Scan for the cell matching the given text and deliver its [X, Y] coordinate at center. 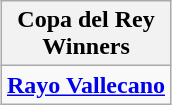
Copa del ReyWinners [86, 34]
Rayo Vallecano [86, 85]
